For the text-containing cell, return its midpoint in [X, Y] coordinate format. 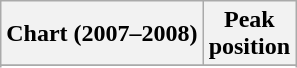
Chart (2007–2008) [102, 34]
Peakposition [249, 34]
